From the cell containing the given text, extract its center point as (X, Y) coordinate. 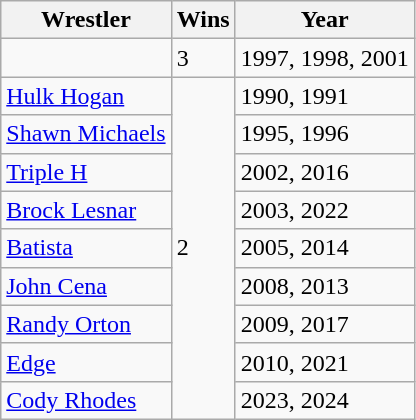
1995, 1996 (324, 134)
Cody Rhodes (86, 400)
Shawn Michaels (86, 134)
2010, 2021 (324, 362)
3 (203, 58)
Hulk Hogan (86, 96)
2005, 2014 (324, 248)
Wins (203, 20)
1990, 1991 (324, 96)
Wrestler (86, 20)
Randy Orton (86, 324)
2003, 2022 (324, 210)
John Cena (86, 286)
2002, 2016 (324, 172)
Year (324, 20)
Edge (86, 362)
Triple H (86, 172)
2008, 2013 (324, 286)
2023, 2024 (324, 400)
1997, 1998, 2001 (324, 58)
2009, 2017 (324, 324)
Brock Lesnar (86, 210)
Batista (86, 248)
2 (203, 248)
